Scan for the cell matching the given text and deliver its [x, y] coordinate at center. 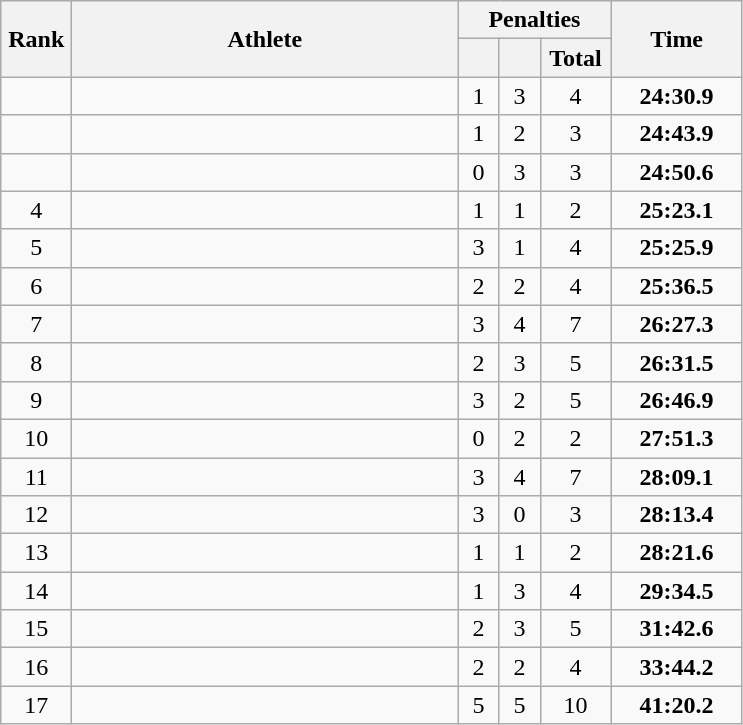
25:25.9 [676, 248]
28:13.4 [676, 515]
8 [36, 362]
6 [36, 286]
Athlete [265, 39]
11 [36, 477]
15 [36, 629]
12 [36, 515]
28:09.1 [676, 477]
14 [36, 591]
17 [36, 705]
31:42.6 [676, 629]
33:44.2 [676, 667]
26:46.9 [676, 400]
Penalties [534, 20]
27:51.3 [676, 438]
26:27.3 [676, 324]
29:34.5 [676, 591]
9 [36, 400]
24:50.6 [676, 172]
41:20.2 [676, 705]
Time [676, 39]
28:21.6 [676, 553]
13 [36, 553]
24:30.9 [676, 96]
Rank [36, 39]
25:23.1 [676, 210]
25:36.5 [676, 286]
26:31.5 [676, 362]
16 [36, 667]
24:43.9 [676, 134]
Total [576, 58]
